Provide the [X, Y] coordinate of the cell's center where the given text is located.  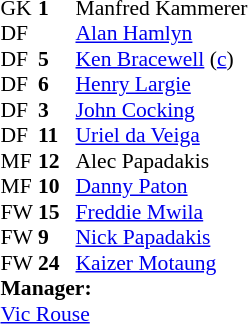
15 [57, 212]
9 [57, 237]
10 [57, 187]
12 [57, 161]
Uriel da Veiga [161, 135]
11 [57, 135]
6 [57, 85]
3 [57, 110]
5 [57, 59]
Alan Hamlyn [161, 33]
Manager: [124, 289]
Freddie Mwila [161, 212]
John Cocking [161, 110]
Danny Paton [161, 187]
Alec Papadakis [161, 161]
Ken Bracewell (c) [161, 59]
Kaizer Motaung [161, 263]
Nick Papadakis [161, 237]
Henry Largie [161, 85]
24 [57, 263]
